Locate the cell with the specified text and output its (X, Y) center coordinate. 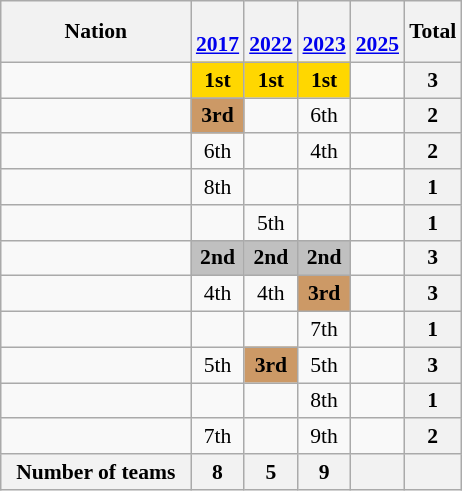
2017 (218, 32)
2023 (324, 32)
Total (432, 32)
2025 (378, 32)
8 (218, 472)
5 (270, 472)
Nation (96, 32)
9 (324, 472)
2022 (270, 32)
9th (324, 437)
Number of teams (96, 472)
